For the text-containing cell, return its midpoint in [X, Y] coordinate format. 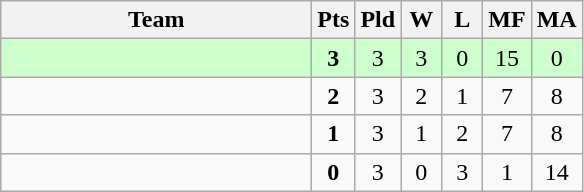
15 [507, 58]
Team [156, 20]
MF [507, 20]
14 [556, 172]
Pld [378, 20]
Pts [334, 20]
L [462, 20]
W [422, 20]
MA [556, 20]
